Return [x, y] of the center of cell containing provided text 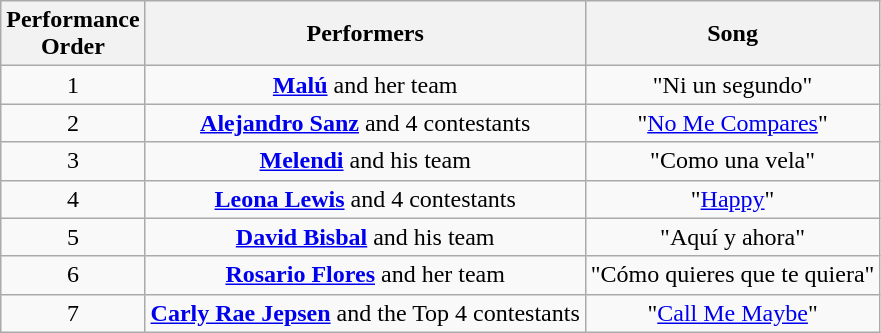
"Como una vela" [732, 161]
Carly Rae Jepsen and the Top 4 contestants [365, 313]
"Cómo quieres que te quiera" [732, 275]
Melendi and his team [365, 161]
"Happy" [732, 199]
3 [73, 161]
1 [73, 85]
Rosario Flores and her team [365, 275]
"Ni un segundo" [732, 85]
Song [732, 34]
5 [73, 237]
Performance Order [73, 34]
"No Me Compares" [732, 123]
4 [73, 199]
Leona Lewis and 4 contestants [365, 199]
6 [73, 275]
"Aquí y ahora" [732, 237]
Alejandro Sanz and 4 contestants [365, 123]
7 [73, 313]
2 [73, 123]
Malú and her team [365, 85]
"Call Me Maybe" [732, 313]
Performers [365, 34]
David Bisbal and his team [365, 237]
